For the text-containing cell, return its midpoint in [x, y] coordinate format. 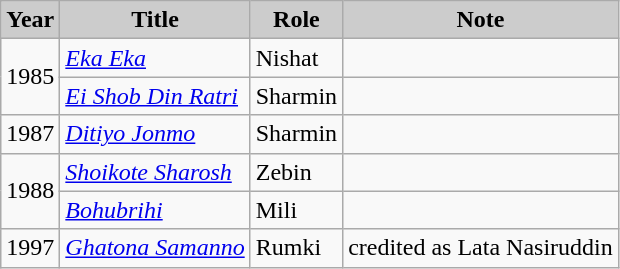
Ei Shob Din Ratri [155, 96]
Ditiyo Jonmo [155, 134]
Eka Eka [155, 58]
1988 [30, 191]
Shoikote Sharosh [155, 172]
1985 [30, 77]
credited as Lata Nasiruddin [481, 248]
Note [481, 20]
Rumki [296, 248]
Ghatona Samanno [155, 248]
Mili [296, 210]
Role [296, 20]
Nishat [296, 58]
1987 [30, 134]
Title [155, 20]
Year [30, 20]
Bohubrihi [155, 210]
1997 [30, 248]
Zebin [296, 172]
